Provide the [x, y] coordinate of the cell's center where the given text is located.  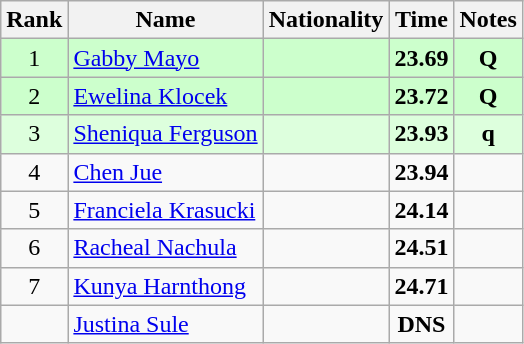
Racheal Nachula [166, 248]
6 [34, 248]
DNS [422, 324]
3 [34, 134]
q [488, 134]
Nationality [326, 20]
4 [34, 172]
Rank [34, 20]
Kunya Harnthong [166, 286]
Gabby Mayo [166, 58]
23.94 [422, 172]
Name [166, 20]
5 [34, 210]
Time [422, 20]
1 [34, 58]
2 [34, 96]
Justina Sule [166, 324]
Chen Jue [166, 172]
Notes [488, 20]
7 [34, 286]
24.14 [422, 210]
24.71 [422, 286]
23.69 [422, 58]
Franciela Krasucki [166, 210]
Sheniqua Ferguson [166, 134]
23.93 [422, 134]
23.72 [422, 96]
Ewelina Klocek [166, 96]
24.51 [422, 248]
